Extract the [x, y] coordinate from the center of the cell holding the provided text.  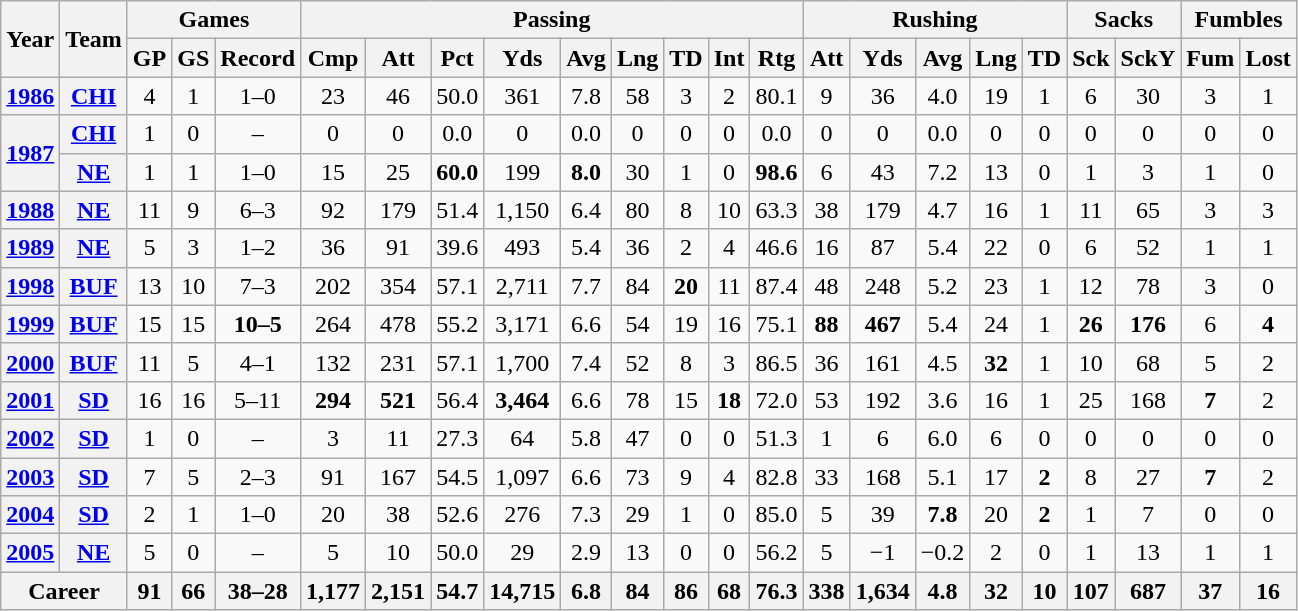
Rtg [776, 58]
27.3 [458, 438]
98.6 [776, 172]
467 [882, 324]
7.3 [586, 515]
86.5 [776, 362]
1–2 [258, 248]
1988 [30, 210]
Rushing [935, 20]
6–3 [258, 210]
176 [1148, 324]
202 [334, 286]
1986 [30, 96]
85.0 [776, 515]
167 [398, 477]
75.1 [776, 324]
1,097 [522, 477]
27 [1148, 477]
GP [149, 58]
687 [1148, 591]
60.0 [458, 172]
24 [996, 324]
Year [30, 39]
294 [334, 400]
361 [522, 96]
1,700 [522, 362]
Fum [1210, 58]
2000 [30, 362]
4.5 [942, 362]
4.8 [942, 591]
26 [1091, 324]
73 [637, 477]
51.3 [776, 438]
Record [258, 58]
87 [882, 248]
192 [882, 400]
3,171 [522, 324]
54 [637, 324]
80 [637, 210]
6.4 [586, 210]
161 [882, 362]
Lost [1268, 58]
39 [882, 515]
22 [996, 248]
107 [1091, 591]
72.0 [776, 400]
64 [522, 438]
4–1 [258, 362]
2002 [30, 438]
17 [996, 477]
Games [214, 20]
7.2 [942, 172]
521 [398, 400]
5.2 [942, 286]
2.9 [586, 553]
1989 [30, 248]
12 [1091, 286]
3.6 [942, 400]
63.3 [776, 210]
Int [729, 58]
14,715 [522, 591]
46.6 [776, 248]
82.8 [776, 477]
−0.2 [942, 553]
56.4 [458, 400]
7.7 [586, 286]
2003 [30, 477]
76.3 [776, 591]
86 [686, 591]
Pct [458, 58]
2,151 [398, 591]
1998 [30, 286]
SckY [1148, 58]
1987 [30, 153]
2005 [30, 553]
3,464 [522, 400]
55.2 [458, 324]
338 [826, 591]
38–28 [258, 591]
5.1 [942, 477]
1999 [30, 324]
87.4 [776, 286]
478 [398, 324]
−1 [882, 553]
47 [637, 438]
46 [398, 96]
7–3 [258, 286]
5.8 [586, 438]
493 [522, 248]
Cmp [334, 58]
66 [194, 591]
2004 [30, 515]
248 [882, 286]
199 [522, 172]
7.4 [586, 362]
Career [64, 591]
2–3 [258, 477]
6.0 [942, 438]
264 [334, 324]
Fumbles [1238, 20]
354 [398, 286]
Passing [552, 20]
54.5 [458, 477]
92 [334, 210]
4.7 [942, 210]
GS [194, 58]
56.2 [776, 553]
88 [826, 324]
80.1 [776, 96]
39.6 [458, 248]
Sacks [1124, 20]
65 [1148, 210]
5–11 [258, 400]
1,150 [522, 210]
37 [1210, 591]
4.0 [942, 96]
18 [729, 400]
2001 [30, 400]
10–5 [258, 324]
2,711 [522, 286]
6.8 [586, 591]
1,634 [882, 591]
43 [882, 172]
Sck [1091, 58]
8.0 [586, 172]
231 [398, 362]
276 [522, 515]
132 [334, 362]
54.7 [458, 591]
51.4 [458, 210]
33 [826, 477]
58 [637, 96]
52.6 [458, 515]
53 [826, 400]
1,177 [334, 591]
Team [94, 39]
48 [826, 286]
